Scan for the cell matching the given text and deliver its (x, y) coordinate at center. 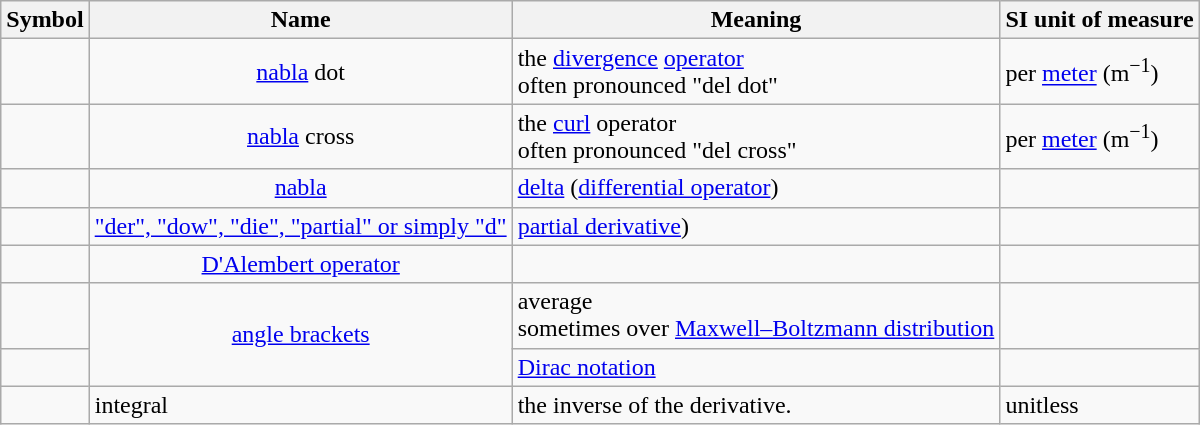
SI unit of measure (1100, 20)
the divergence operator often pronounced "del dot" (756, 72)
Symbol (45, 20)
Meaning (756, 20)
angle brackets (300, 334)
nabla cross (300, 136)
integral (300, 405)
"der", "dow", "die", "partial" or simply "d" (300, 226)
Name (300, 20)
average sometimes over Maxwell–Boltzmann distribution (756, 316)
D'Alembert operator (300, 264)
partial derivative) (756, 226)
nabla dot (300, 72)
unitless (1100, 405)
delta (differential operator) (756, 188)
the curl operator often pronounced "del cross" (756, 136)
nabla (300, 188)
Dirac notation (756, 367)
the inverse of the derivative. (756, 405)
